Identify which cell holds the provided text, then report its (X, Y) central coordinate. 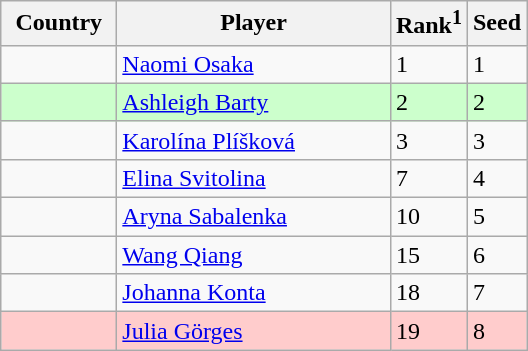
Julia Görges (254, 331)
Player (254, 24)
4 (496, 178)
Wang Qiang (254, 255)
Seed (496, 24)
5 (496, 217)
6 (496, 255)
Johanna Konta (254, 293)
Aryna Sabalenka (254, 217)
19 (428, 331)
15 (428, 255)
18 (428, 293)
Elina Svitolina (254, 178)
10 (428, 217)
Naomi Osaka (254, 64)
Country (59, 24)
Rank1 (428, 24)
Ashleigh Barty (254, 102)
Karolína Plíšková (254, 140)
8 (496, 331)
